Find where the given text appears and provide that cell's center as [X, Y] coordinate. 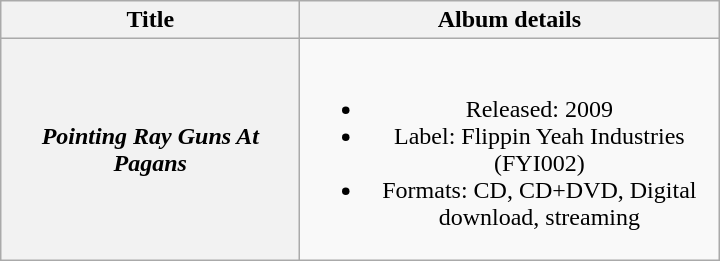
Pointing Ray Guns At Pagans [150, 150]
Released: 2009Label: Flippin Yeah Industries (FYI002)Formats: CD, CD+DVD, Digital download, streaming [510, 150]
Title [150, 20]
Album details [510, 20]
